Output the [X, Y] coordinate of the center of the cell containing the given text.  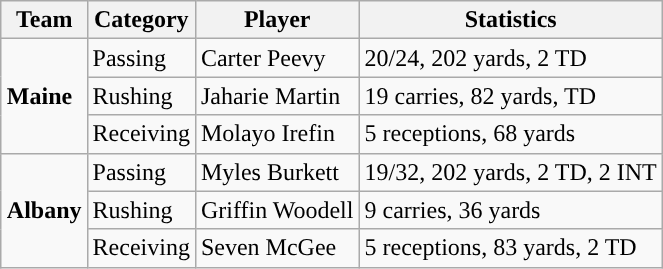
20/24, 202 yards, 2 TD [510, 58]
19/32, 202 yards, 2 TD, 2 INT [510, 172]
Griffin Woodell [277, 210]
Carter Peevy [277, 58]
Maine [44, 96]
19 carries, 82 yards, TD [510, 96]
Player [277, 20]
Jaharie Martin [277, 96]
9 carries, 36 yards [510, 210]
Myles Burkett [277, 172]
5 receptions, 83 yards, 2 TD [510, 248]
Albany [44, 210]
Molayo Irefin [277, 134]
5 receptions, 68 yards [510, 134]
Team [44, 20]
Category [141, 20]
Statistics [510, 20]
Seven McGee [277, 248]
